Output the (x, y) coordinate of the center of the cell containing the given text.  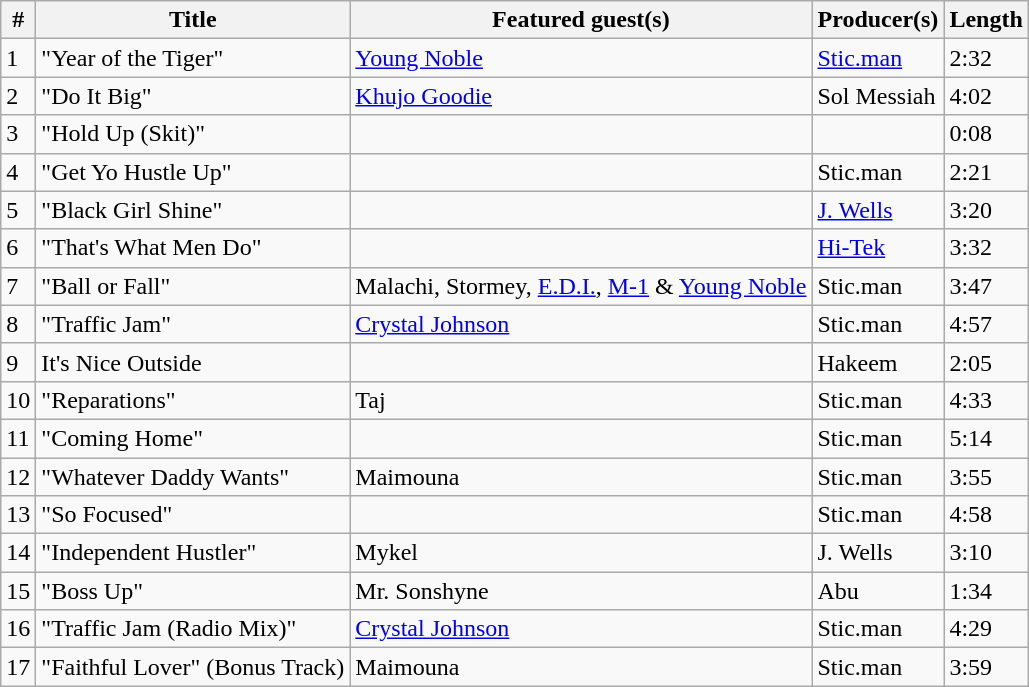
Mr. Sonshyne (581, 591)
5:14 (986, 438)
13 (18, 515)
2:21 (986, 172)
4:29 (986, 629)
3:47 (986, 286)
10 (18, 400)
"So Focused" (193, 515)
4:58 (986, 515)
"Traffic Jam (Radio Mix)" (193, 629)
"Do It Big" (193, 96)
"Black Girl Shine" (193, 210)
14 (18, 553)
"That's What Men Do" (193, 248)
"Faithful Lover" (Bonus Track) (193, 667)
Taj (581, 400)
Malachi, Stormey, E.D.I., M-1 & Young Noble (581, 286)
1:34 (986, 591)
"Reparations" (193, 400)
2 (18, 96)
Mykel (581, 553)
Sol Messiah (878, 96)
Title (193, 20)
17 (18, 667)
"Whatever Daddy Wants" (193, 477)
"Year of the Tiger" (193, 58)
9 (18, 362)
It's Nice Outside (193, 362)
11 (18, 438)
Producer(s) (878, 20)
"Boss Up" (193, 591)
2:32 (986, 58)
"Traffic Jam" (193, 324)
7 (18, 286)
Hakeem (878, 362)
12 (18, 477)
Young Noble (581, 58)
Length (986, 20)
16 (18, 629)
3:59 (986, 667)
15 (18, 591)
4:33 (986, 400)
4:57 (986, 324)
"Ball or Fall" (193, 286)
"Hold Up (Skit)" (193, 134)
2:05 (986, 362)
3 (18, 134)
1 (18, 58)
6 (18, 248)
Hi-Tek (878, 248)
4 (18, 172)
Khujo Goodie (581, 96)
"Get Yo Hustle Up" (193, 172)
3:10 (986, 553)
3:20 (986, 210)
# (18, 20)
3:32 (986, 248)
"Independent Hustler" (193, 553)
8 (18, 324)
5 (18, 210)
3:55 (986, 477)
Abu (878, 591)
0:08 (986, 134)
"Coming Home" (193, 438)
Featured guest(s) (581, 20)
4:02 (986, 96)
